Identify which cell holds the provided text, then report its (X, Y) central coordinate. 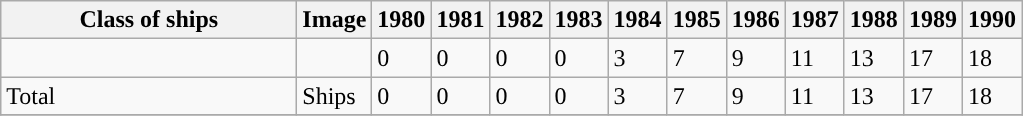
1985 (696, 20)
Total (149, 96)
1983 (578, 20)
Image (334, 20)
1988 (874, 20)
1987 (814, 20)
1989 (932, 20)
Class of ships (149, 20)
1986 (756, 20)
1981 (460, 20)
1980 (402, 20)
1990 (992, 20)
1982 (520, 20)
1984 (638, 20)
Ships (334, 96)
